Output the [X, Y] coordinate of the center of the cell containing the given text.  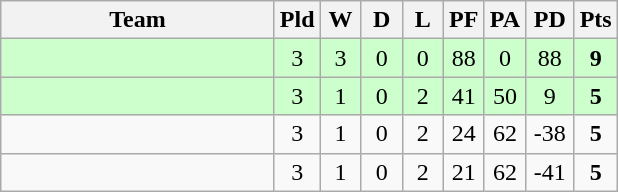
24 [464, 134]
41 [464, 96]
D [382, 20]
PF [464, 20]
PD [550, 20]
W [340, 20]
21 [464, 172]
-38 [550, 134]
-41 [550, 172]
Pld [297, 20]
50 [504, 96]
Team [138, 20]
PA [504, 20]
L [422, 20]
Pts [596, 20]
